For the text-containing cell, return its midpoint in [X, Y] coordinate format. 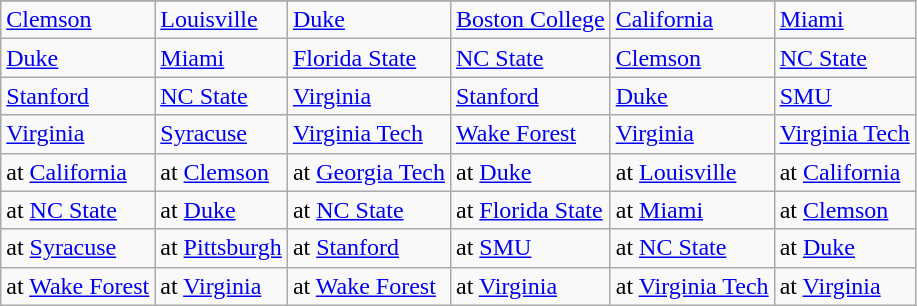
at Miami [692, 210]
at Pittsburgh [222, 248]
at Louisville [692, 172]
Syracuse [222, 134]
at Georgia Tech [368, 172]
Boston College [530, 20]
Wake Forest [530, 134]
Louisville [222, 20]
at Syracuse [78, 248]
at Virginia Tech [692, 286]
at SMU [530, 248]
at Stanford [368, 248]
California [692, 20]
SMU [844, 96]
Florida State [368, 58]
at Florida State [530, 210]
